For the text-containing cell, return its midpoint in (X, Y) coordinate format. 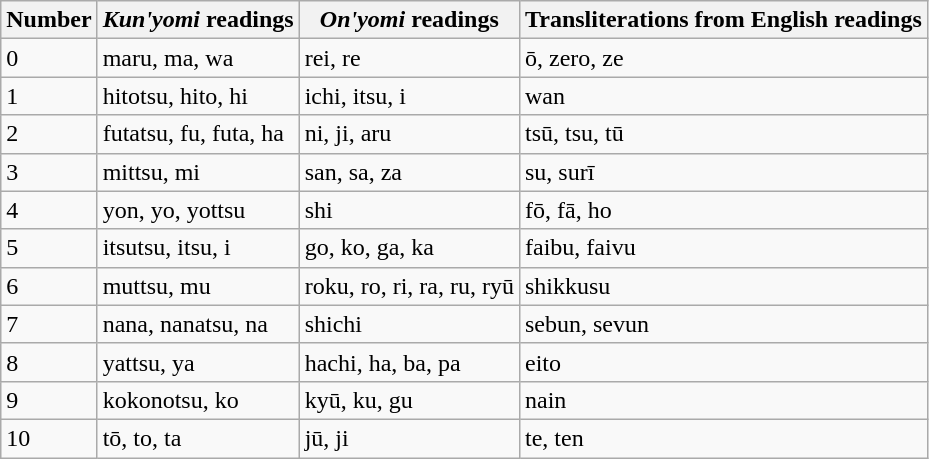
8 (49, 362)
hachi, ha, ba, pa (409, 362)
su, surī (723, 172)
shi (409, 210)
hitotsu, hito, hi (198, 96)
10 (49, 438)
wan (723, 96)
mittsu, mi (198, 172)
roku, ro, ri, ra, ru, ryū (409, 286)
nana, nanatsu, na (198, 324)
muttsu, mu (198, 286)
4 (49, 210)
Kun'yomi readings (198, 20)
kokonotsu, ko (198, 400)
9 (49, 400)
eito (723, 362)
ichi, itsu, i (409, 96)
go, ko, ga, ka (409, 248)
1 (49, 96)
ō, zero, ze (723, 58)
On'yomi readings (409, 20)
0 (49, 58)
futatsu, fu, futa, ha (198, 134)
shikkusu (723, 286)
kyū, ku, gu (409, 400)
Transliterations from English readings (723, 20)
nain (723, 400)
3 (49, 172)
yon, yo, yottsu (198, 210)
shichi (409, 324)
maru, ma, wa (198, 58)
yattsu, ya (198, 362)
2 (49, 134)
Number (49, 20)
5 (49, 248)
jū, ji (409, 438)
san, sa, za (409, 172)
6 (49, 286)
fō, fā, ho (723, 210)
itsutsu, itsu, i (198, 248)
tsū, tsu, tū (723, 134)
te, ten (723, 438)
faibu, faivu (723, 248)
sebun, sevun (723, 324)
rei, re (409, 58)
ni, ji, aru (409, 134)
7 (49, 324)
tō, to, ta (198, 438)
